Return the [x, y] coordinate for the center point of the cell that contains the specified text.  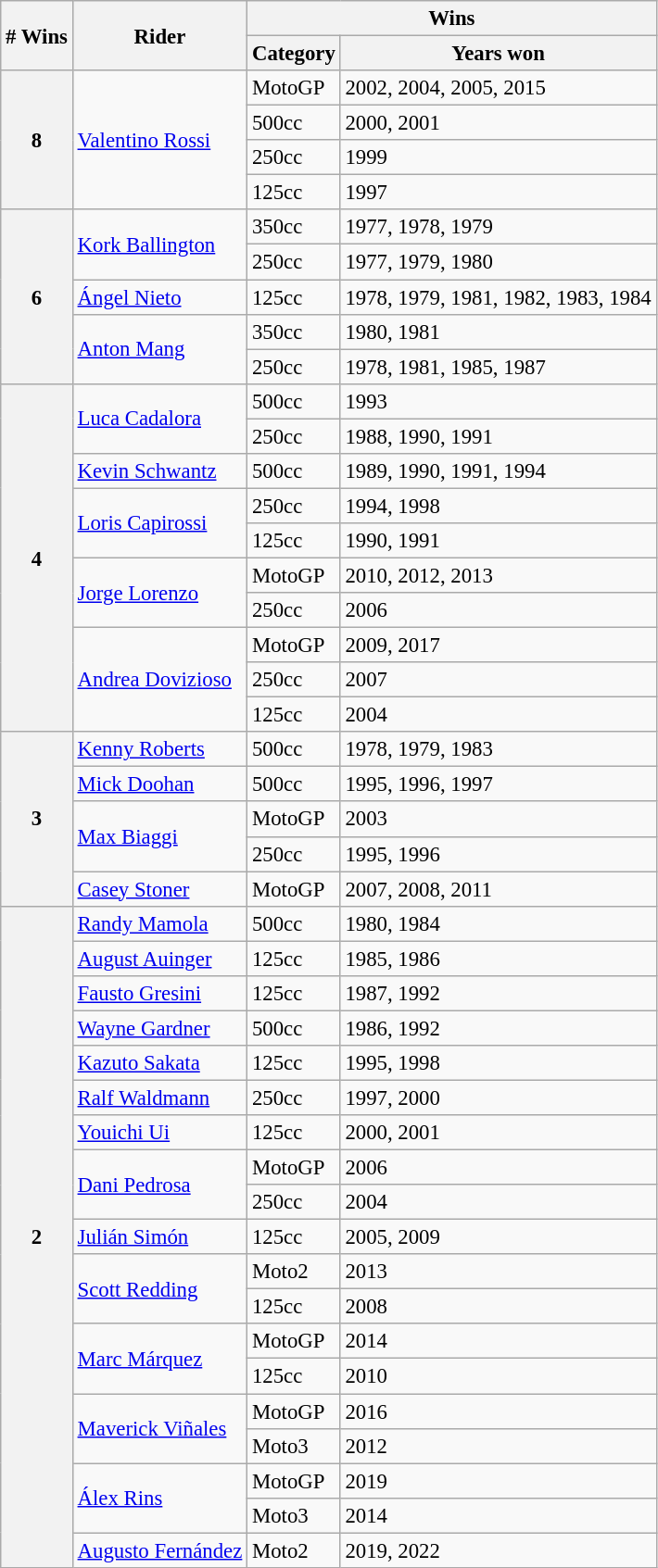
Andrea Dovizioso [159, 680]
2019 [499, 1481]
1988, 1990, 1991 [499, 436]
2016 [499, 1411]
2010 [499, 1376]
Category [294, 54]
Years won [499, 54]
Álex Rins [159, 1499]
Jorge Lorenzo [159, 593]
Julián Simón [159, 1237]
Augusto Fernández [159, 1550]
1994, 1998 [499, 506]
1995, 1998 [499, 1063]
1999 [499, 157]
1980, 1984 [499, 923]
1978, 1979, 1981, 1982, 1983, 1984 [499, 297]
Kenny Roberts [159, 749]
1978, 1981, 1985, 1987 [499, 367]
Wayne Gardner [159, 1028]
1980, 1981 [499, 332]
1977, 1978, 1979 [499, 227]
2013 [499, 1272]
Maverick Viñales [159, 1428]
2008 [499, 1307]
1997 [499, 193]
2009, 2017 [499, 646]
Casey Stoner [159, 889]
1990, 1991 [499, 541]
Kevin Schwantz [159, 471]
4 [37, 558]
August Auinger [159, 959]
8 [37, 140]
2005, 2009 [499, 1237]
2019, 2022 [499, 1550]
2007 [499, 680]
Kork Ballington [159, 245]
Wins [452, 19]
1989, 1990, 1991, 1994 [499, 471]
Marc Márquez [159, 1360]
Ángel Nieto [159, 297]
1995, 1996 [499, 854]
2010, 2012, 2013 [499, 575]
1995, 1996, 1997 [499, 784]
Luca Cadalora [159, 419]
Mick Doohan [159, 784]
1987, 1992 [499, 994]
Scott Redding [159, 1289]
Rider [159, 35]
Randy Mamola [159, 923]
Dani Pedrosa [159, 1185]
6 [37, 296]
2007, 2008, 2011 [499, 889]
1997, 2000 [499, 1098]
2012 [499, 1446]
Valentino Rossi [159, 140]
1985, 1986 [499, 959]
3 [37, 819]
Max Biaggi [159, 837]
1978, 1979, 1983 [499, 749]
1977, 1979, 1980 [499, 262]
1986, 1992 [499, 1028]
1993 [499, 401]
2003 [499, 820]
Kazuto Sakata [159, 1063]
Anton Mang [159, 348]
Youichi Ui [159, 1133]
Fausto Gresini [159, 994]
2002, 2004, 2005, 2015 [499, 88]
Ralf Waldmann [159, 1098]
# Wins [37, 35]
2 [37, 1236]
Loris Capirossi [159, 522]
